Extract the (X, Y) coordinate from the center of the cell holding the provided text.  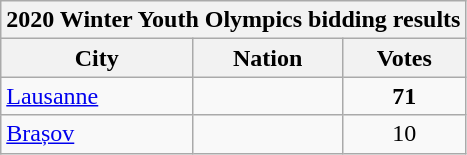
10 (404, 134)
2020 Winter Youth Olympics bidding results (234, 20)
City (97, 58)
Brașov (97, 134)
Votes (404, 58)
71 (404, 96)
Nation (268, 58)
Lausanne (97, 96)
